From the cell containing the given text, extract its center point as [x, y] coordinate. 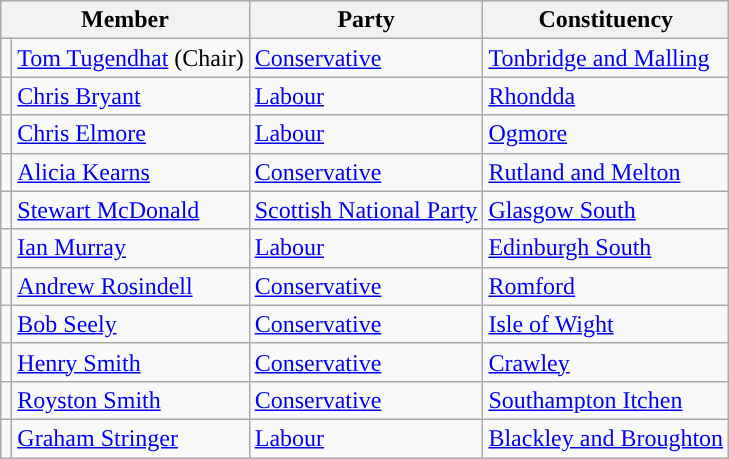
Member [125, 20]
Alicia Kearns [130, 172]
Andrew Rosindell [130, 286]
Ian Murray [130, 248]
Bob Seely [130, 324]
Tom Tugendhat (Chair) [130, 58]
Isle of Wight [606, 324]
Graham Stringer [130, 438]
Edinburgh South [606, 248]
Crawley [606, 362]
Constituency [606, 20]
Romford [606, 286]
Rutland and Melton [606, 172]
Royston Smith [130, 400]
Ogmore [606, 134]
Rhondda [606, 96]
Chris Bryant [130, 96]
Scottish National Party [366, 210]
Southampton Itchen [606, 400]
Chris Elmore [130, 134]
Party [366, 20]
Tonbridge and Malling [606, 58]
Stewart McDonald [130, 210]
Henry Smith [130, 362]
Glasgow South [606, 210]
Blackley and Broughton [606, 438]
